Determine the [x, y] coordinate at the center of the cell enclosing the given text.  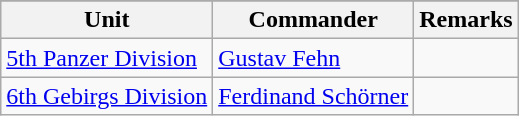
Ferdinand Schörner [314, 96]
Gustav Fehn [314, 58]
Remarks [466, 20]
5th Panzer Division [107, 58]
Unit [107, 20]
6th Gebirgs Division [107, 96]
Commander [314, 20]
